From the cell containing the given text, extract its center point as [X, Y] coordinate. 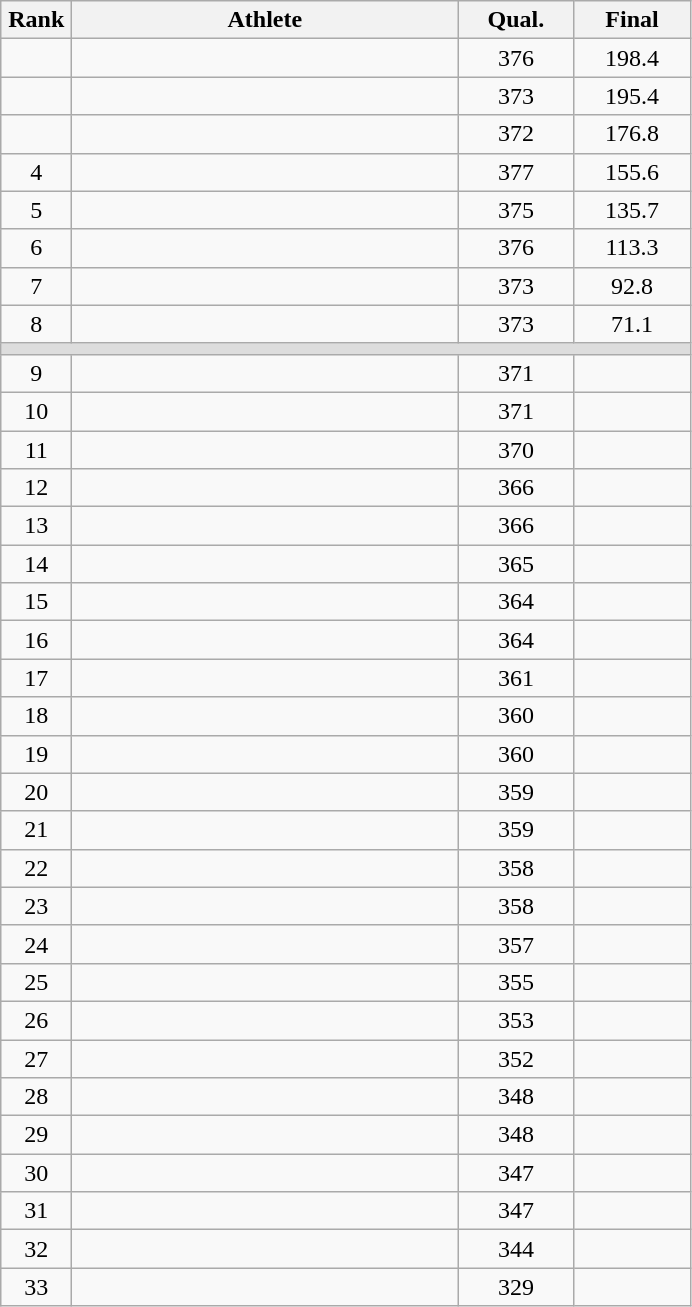
198.4 [632, 58]
25 [36, 982]
28 [36, 1097]
5 [36, 210]
9 [36, 373]
10 [36, 411]
13 [36, 526]
17 [36, 678]
18 [36, 716]
Athlete [265, 20]
370 [516, 449]
71.1 [632, 324]
31 [36, 1211]
155.6 [632, 172]
23 [36, 906]
29 [36, 1135]
8 [36, 324]
33 [36, 1287]
6 [36, 248]
357 [516, 944]
329 [516, 1287]
353 [516, 1020]
Qual. [516, 20]
19 [36, 754]
352 [516, 1059]
195.4 [632, 96]
14 [36, 564]
24 [36, 944]
26 [36, 1020]
30 [36, 1173]
355 [516, 982]
344 [516, 1249]
16 [36, 640]
113.3 [632, 248]
7 [36, 286]
32 [36, 1249]
Rank [36, 20]
4 [36, 172]
365 [516, 564]
11 [36, 449]
361 [516, 678]
15 [36, 602]
176.8 [632, 134]
22 [36, 868]
372 [516, 134]
135.7 [632, 210]
12 [36, 488]
375 [516, 210]
20 [36, 792]
Final [632, 20]
21 [36, 830]
377 [516, 172]
27 [36, 1059]
92.8 [632, 286]
